Search for the cell housing the specified text and yield its [X, Y] center coordinate. 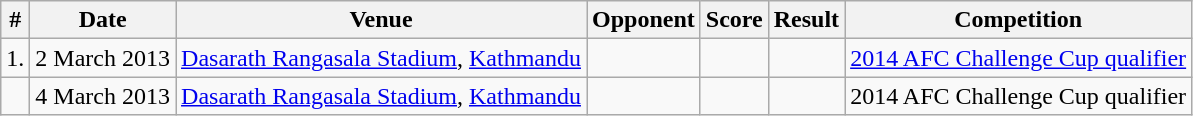
2 March 2013 [103, 58]
1. [16, 58]
4 March 2013 [103, 96]
Opponent [643, 20]
# [16, 20]
Score [734, 20]
Venue [382, 20]
Date [103, 20]
Competition [1018, 20]
Result [806, 20]
